For the text-containing cell, return its midpoint in (x, y) coordinate format. 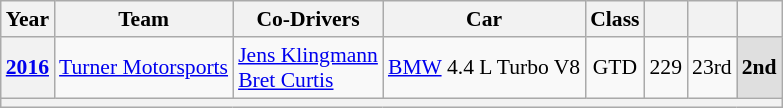
Co-Drivers (308, 19)
229 (666, 68)
2nd (760, 68)
GTD (614, 68)
Year (28, 19)
Car (484, 19)
Jens KlingmannBret Curtis (308, 68)
Turner Motorsports (144, 68)
BMW 4.4 L Turbo V8 (484, 68)
2016 (28, 68)
23rd (712, 68)
Team (144, 19)
Class (614, 19)
